Determine the (X, Y) coordinate at the center of the cell enclosing the given text.  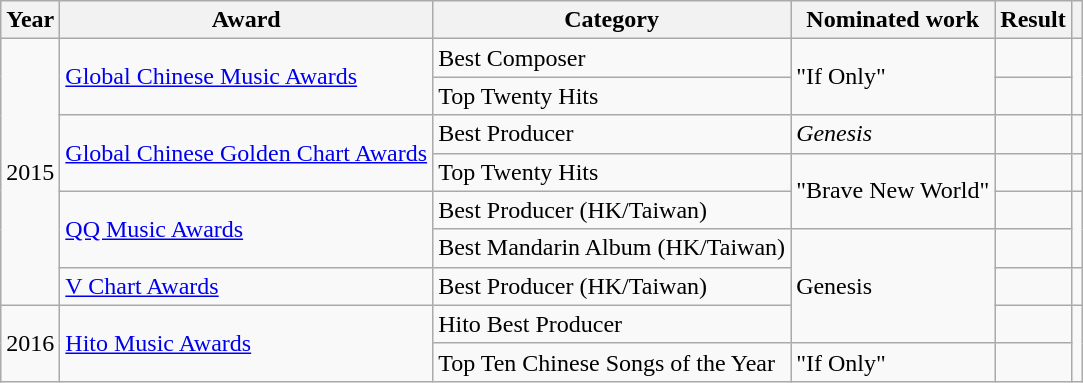
"Brave New World" (893, 191)
Year (30, 20)
Global Chinese Music Awards (246, 77)
Nominated work (893, 20)
2016 (30, 343)
Result (1033, 20)
Best Mandarin Album (HK/Taiwan) (612, 248)
QQ Music Awards (246, 229)
V Chart Awards (246, 286)
2015 (30, 172)
Award (246, 20)
Hito Music Awards (246, 343)
Best Composer (612, 58)
Top Ten Chinese Songs of the Year (612, 362)
Global Chinese Golden Chart Awards (246, 153)
Hito Best Producer (612, 324)
Category (612, 20)
Best Producer (612, 134)
